Detect which cell encompasses the target text, then output its [X, Y] center coordinate. 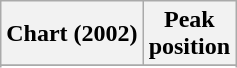
Chart (2002) [72, 34]
Peakposition [189, 34]
